Output the [X, Y] coordinate of the center of the cell containing the given text.  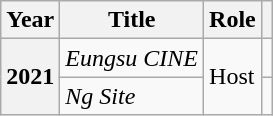
2021 [30, 77]
Host [233, 77]
Title [132, 20]
Eungsu CINE [132, 58]
Role [233, 20]
Year [30, 20]
Ng Site [132, 96]
